Capture the cell that displays the provided text and extract its (X, Y) central coordinate. 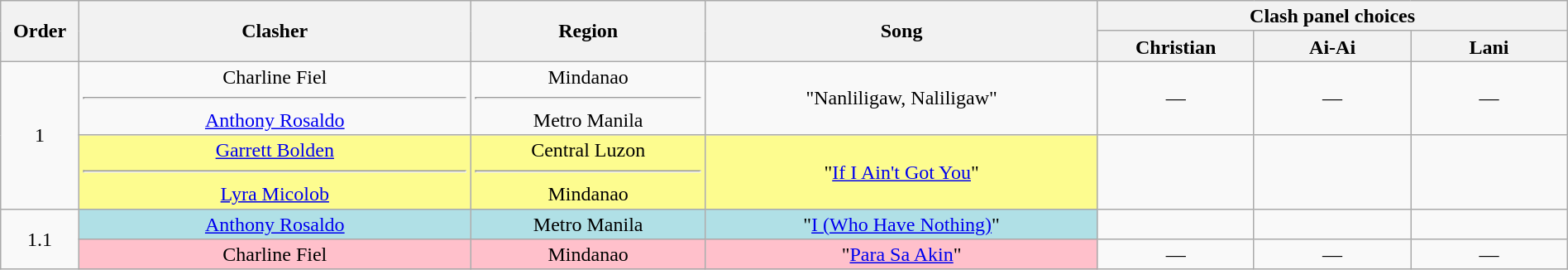
Christian (1176, 46)
"If I Ain't Got You" (901, 172)
"Nanliligaw, Naliligaw" (901, 98)
1 (40, 135)
Anthony Rosaldo (275, 224)
Central LuzonMindanao (588, 172)
Charline Fiel (275, 255)
1.1 (40, 239)
"I (Who Have Nothing)" (901, 224)
Mindanao (588, 255)
Region (588, 31)
Ai-Ai (1331, 46)
Metro Manila (588, 224)
Charline FielAnthony Rosaldo (275, 98)
Clasher (275, 31)
Garrett BoldenLyra Micolob (275, 172)
Clash panel choices (1332, 17)
Lani (1489, 46)
"Para Sa Akin" (901, 255)
Song (901, 31)
Order (40, 31)
MindanaoMetro Manila (588, 98)
